For the text-containing cell, return its midpoint in (x, y) coordinate format. 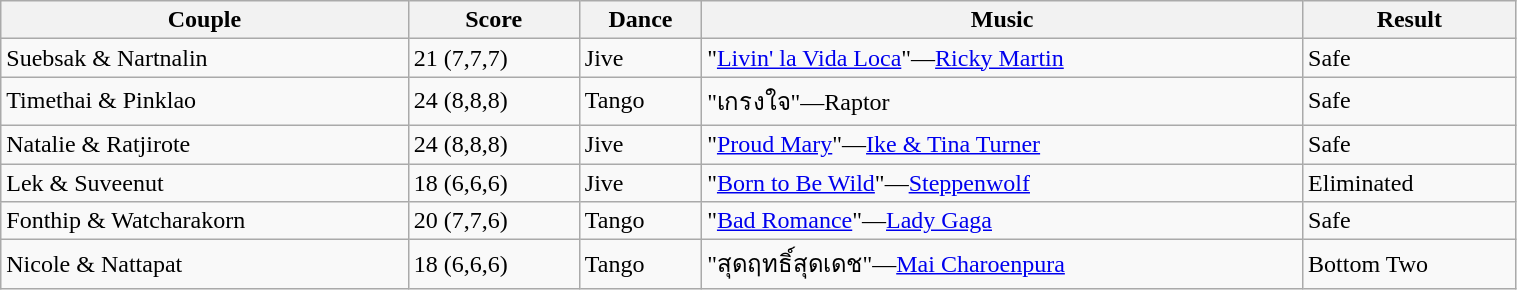
21 (7,7,7) (494, 58)
Timethai & Pinklao (204, 102)
Eliminated (1410, 183)
Bottom Two (1410, 264)
"สุดฤทธิ์สุดเดช"—Mai Charoenpura (1002, 264)
Music (1002, 20)
Couple (204, 20)
Lek & Suveenut (204, 183)
20 (7,7,6) (494, 221)
Nicole & Nattapat (204, 264)
Dance (640, 20)
"Proud Mary"—Ike & Tina Turner (1002, 144)
Suebsak & Nartnalin (204, 58)
Score (494, 20)
"Bad Romance"—Lady Gaga (1002, 221)
"เกรงใจ"—Raptor (1002, 102)
Result (1410, 20)
Natalie & Ratjirote (204, 144)
"Born to Be Wild"—Steppenwolf (1002, 183)
"Livin' la Vida Loca"—Ricky Martin (1002, 58)
Fonthip & Watcharakorn (204, 221)
